Locate the cell with the specified text and output its [X, Y] center coordinate. 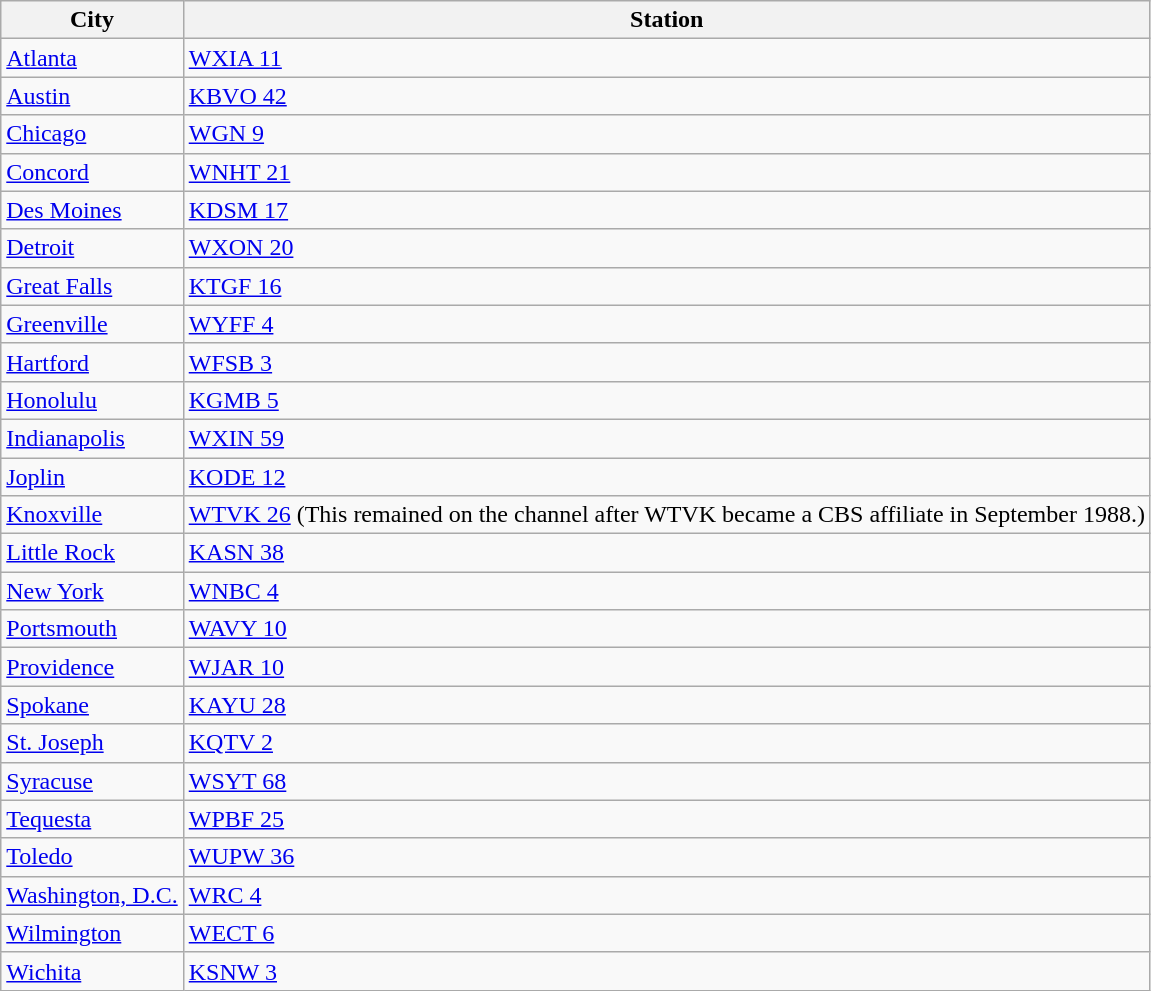
Honolulu [92, 400]
KQTV 2 [666, 743]
KSNW 3 [666, 971]
Joplin [92, 477]
KAYU 28 [666, 705]
Indianapolis [92, 438]
KDSM 17 [666, 210]
Concord [92, 172]
Detroit [92, 248]
Atlanta [92, 58]
Spokane [92, 705]
WNBC 4 [666, 591]
Great Falls [92, 286]
Hartford [92, 362]
WPBF 25 [666, 819]
Syracuse [92, 781]
Washington, D.C. [92, 895]
WFSB 3 [666, 362]
City [92, 20]
WXIA 11 [666, 58]
Greenville [92, 324]
KGMB 5 [666, 400]
Wichita [92, 971]
St. Joseph [92, 743]
Des Moines [92, 210]
New York [92, 591]
WTVK 26 (This remained on the channel after WTVK became a CBS affiliate in September 1988.) [666, 515]
WAVY 10 [666, 629]
WSYT 68 [666, 781]
KBVO 42 [666, 96]
WRC 4 [666, 895]
Chicago [92, 134]
KTGF 16 [666, 286]
KASN 38 [666, 553]
Toledo [92, 857]
Knoxville [92, 515]
Portsmouth [92, 629]
WUPW 36 [666, 857]
Austin [92, 96]
Providence [92, 667]
KODE 12 [666, 477]
WGN 9 [666, 134]
Wilmington [92, 933]
Little Rock [92, 553]
WJAR 10 [666, 667]
WXIN 59 [666, 438]
WECT 6 [666, 933]
WYFF 4 [666, 324]
WXON 20 [666, 248]
Station [666, 20]
Tequesta [92, 819]
WNHT 21 [666, 172]
